From the cell containing the given text, extract its center point as [x, y] coordinate. 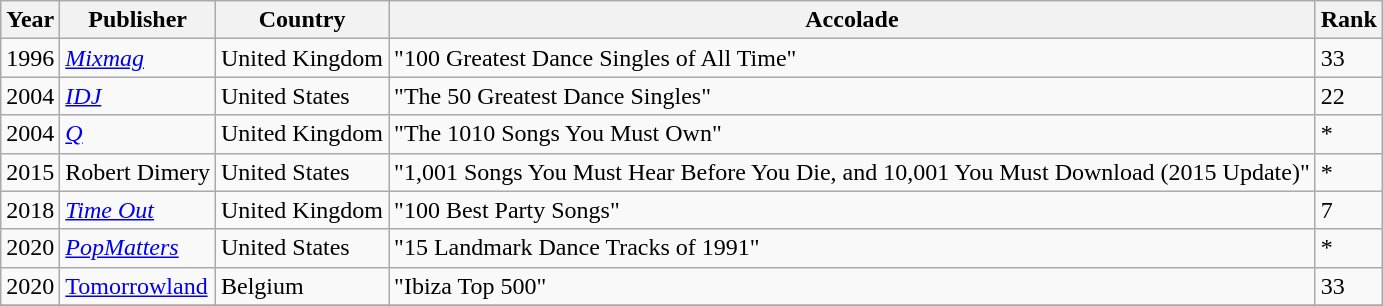
Q [138, 134]
7 [1348, 210]
"The 1010 Songs You Must Own" [852, 134]
2018 [30, 210]
22 [1348, 96]
Year [30, 20]
Publisher [138, 20]
Country [302, 20]
"Ibiza Top 500" [852, 286]
Robert Dimery [138, 172]
"1,001 Songs You Must Hear Before You Die, and 10,001 You Must Download (2015 Update)" [852, 172]
Rank [1348, 20]
1996 [30, 58]
Belgium [302, 286]
"100 Best Party Songs" [852, 210]
IDJ [138, 96]
"15 Landmark Dance Tracks of 1991" [852, 248]
"The 50 Greatest Dance Singles" [852, 96]
2015 [30, 172]
Time Out [138, 210]
Mixmag [138, 58]
Accolade [852, 20]
"100 Greatest Dance Singles of All Time" [852, 58]
PopMatters [138, 248]
Tomorrowland [138, 286]
